Determine the [x, y] coordinate at the center of the cell enclosing the given text.  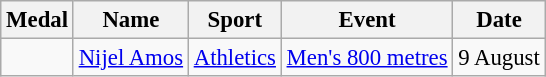
Medal [38, 20]
Sport [234, 20]
9 August [499, 58]
Athletics [234, 58]
Name [130, 20]
Date [499, 20]
Nijel Amos [130, 58]
Men's 800 metres [367, 58]
Event [367, 20]
